Search for the cell housing the specified text and yield its [x, y] center coordinate. 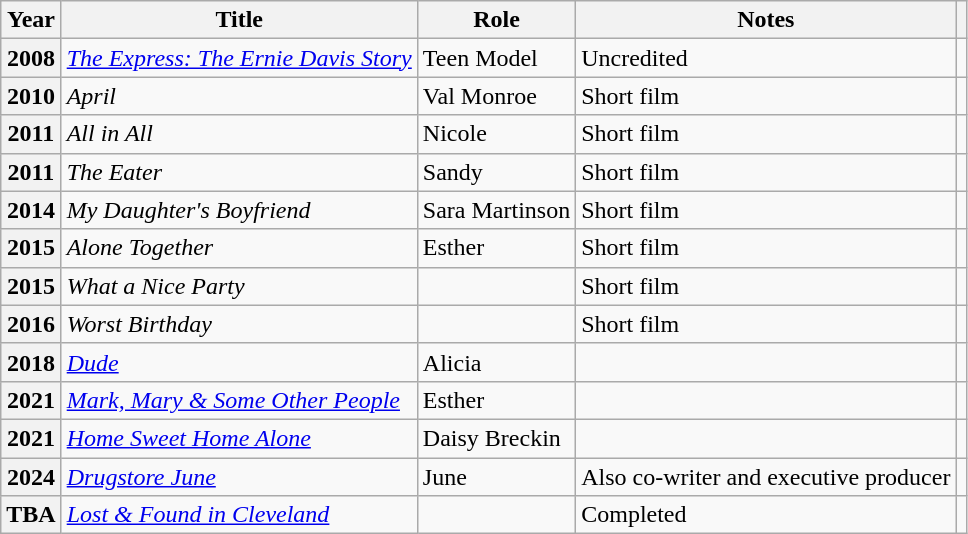
Worst Birthday [239, 324]
My Daughter's Boyfriend [239, 210]
Uncredited [766, 58]
Home Sweet Home Alone [239, 438]
2008 [31, 58]
Dude [239, 362]
2018 [31, 362]
Teen Model [496, 58]
Nicole [496, 134]
Completed [766, 515]
Val Monroe [496, 96]
Sara Martinson [496, 210]
Alone Together [239, 248]
2024 [31, 477]
Also co-writer and executive producer [766, 477]
All in All [239, 134]
Mark, Mary & Some Other People [239, 400]
Sandy [496, 172]
The Express: The Ernie Davis Story [239, 58]
Title [239, 20]
The Eater [239, 172]
Alicia [496, 362]
April [239, 96]
Notes [766, 20]
TBA [31, 515]
Role [496, 20]
What a Nice Party [239, 286]
2014 [31, 210]
Lost & Found in Cleveland [239, 515]
Daisy Breckin [496, 438]
2016 [31, 324]
Year [31, 20]
Drugstore June [239, 477]
June [496, 477]
2010 [31, 96]
